Capture the cell that displays the provided text and extract its [X, Y] central coordinate. 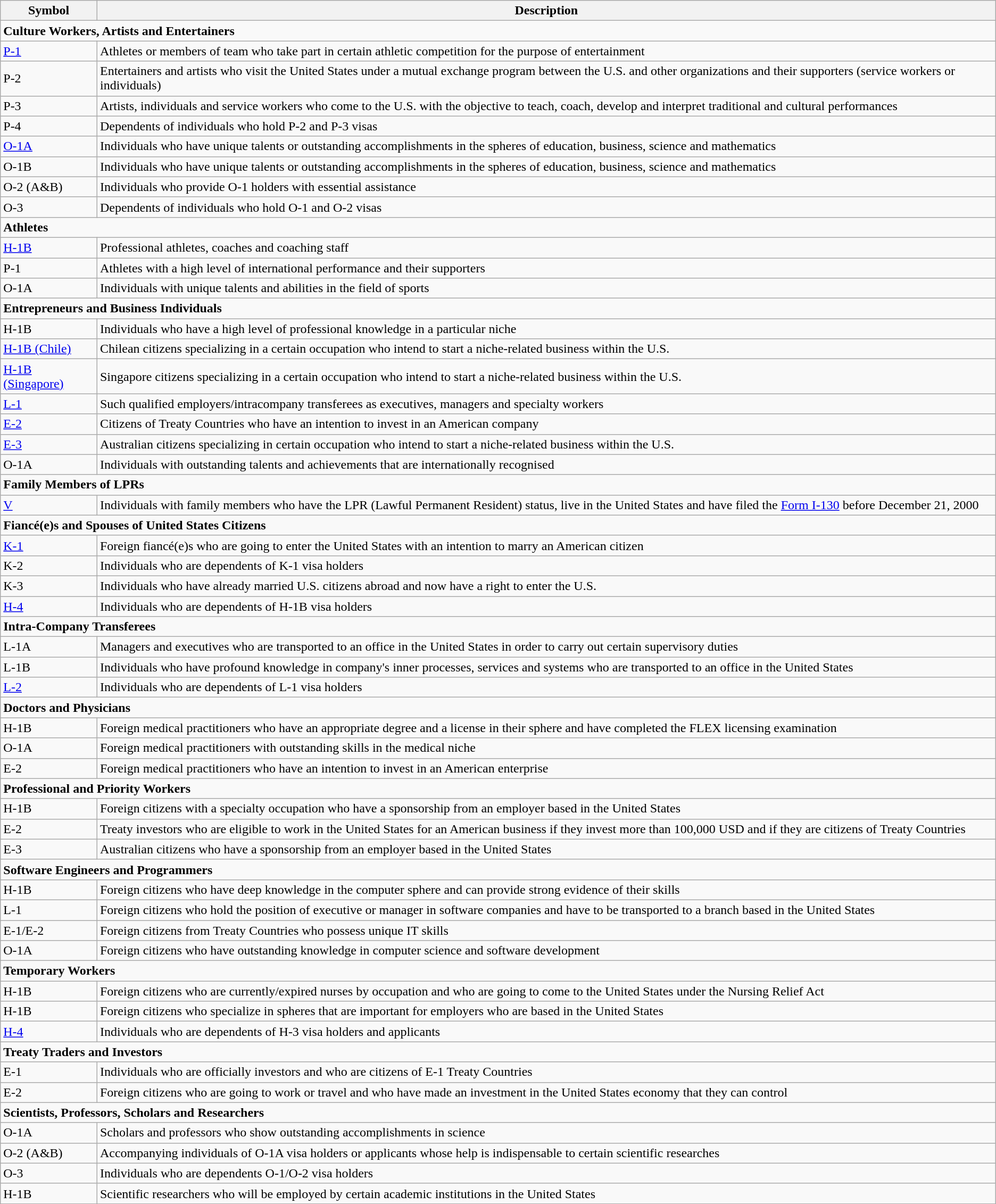
Citizens of Treaty Countries who have an intention to invest in an American company [546, 424]
Individuals who are dependents of K-1 visa holders [546, 566]
Athletes with a high level of international performance and their supporters [546, 268]
K-3 [49, 586]
Individuals who are dependents O-1/O-2 visa holders [546, 1173]
Individuals who have a high level of professional knowledge in a particular niche [546, 329]
Foreign citizens who are currently/expired nurses by occupation and who are going to come to the United States under the Nursing Relief Act [546, 991]
Scientific researchers who will be employed by certain academic institutions in the United States [546, 1193]
K-2 [49, 566]
Singapore citizens specializing in a certain occupation who intend to start a niche-related business within the U.S. [546, 377]
Symbol [49, 11]
Individuals with unique talents and abilities in the field of sports [546, 288]
Individuals who are dependents of H-1B visa holders [546, 606]
P-3 [49, 106]
Software Engineers and Programmers [498, 869]
Doctors and Physicians [498, 708]
Individuals who have already married U.S. citizens abroad and now have a right to enter the U.S. [546, 586]
Professional and Priority Workers [498, 788]
Australian citizens who have a sponsorship from an employer based in the United States [546, 849]
Athletes or members of team who take part in certain athletic competition for the purpose of entertainment [546, 51]
L-1B [49, 667]
Culture Workers, Artists and Entertainers [498, 31]
Accompanying individuals of O-1A visa holders or applicants whose help is indispensable to certain scientific researches [546, 1153]
P-2 [49, 79]
Fiancé(e)s and Spouses of United States Citizens [498, 525]
Foreign citizens who have outstanding knowledge in computer science and software development [546, 951]
Description [546, 11]
P-4 [49, 126]
Entrepreneurs and Business Individuals [498, 309]
H-1B (Singapore) [49, 377]
Managers and executives who are transported to an office in the United States in order to carry out certain supervisory duties [546, 647]
Treaty Traders and Investors [498, 1052]
Scientists, Professors, Scholars and Researchers [498, 1112]
Athletes [498, 227]
Dependents of individuals who hold P-2 and P-3 visas [546, 126]
Australian citizens specializing in certain occupation who intend to start a niche-related business within the U.S. [546, 444]
Foreign citizens with a specialty occupation who have a sponsorship from an employer based in the United States [546, 809]
Temporary Workers [498, 971]
Family Members of LPRs [498, 485]
Such qualified employers/intracompany transferees as executives, managers and specialty workers [546, 404]
L-1A [49, 647]
V [49, 505]
Foreign medical practitioners who have an appropriate degree and a license in their sphere and have completed the FLEX licensing examination [546, 728]
H-1B (Chile) [49, 349]
Foreign fiancé(e)s who are going to enter the United States with an intention to marry an American citizen [546, 545]
Individuals who have profound knowledge in company's inner processes, services and systems who are transported to an office in the United States [546, 667]
Individuals who are dependents of L-1 visa holders [546, 687]
Foreign citizens who specialize in spheres that are important for employers who are based in the United States [546, 1011]
Individuals who are officially investors and who are citizens of E-1 Treaty Countries [546, 1072]
Individuals who are dependents of H-3 visa holders and applicants [546, 1032]
Chilean citizens specializing in a certain occupation who intend to start a niche-related business within the U.S. [546, 349]
Foreign citizens from Treaty Countries who possess unique IT skills [546, 931]
Foreign citizens who are going to work or travel and who have made an investment in the United States economy that they can control [546, 1092]
Dependents of individuals who hold O-1 and O-2 visas [546, 207]
Intra-Company Transferees [498, 627]
O-1B [49, 167]
Professional athletes, coaches and coaching staff [546, 247]
Scholars and professors who show outstanding accomplishments in science [546, 1133]
K-1 [49, 545]
Foreign citizens who have deep knowledge in the computer sphere and can provide strong evidence of their skills [546, 890]
L-2 [49, 687]
Foreign medical practitioners who have an intention to invest in an American enterprise [546, 768]
E-1 [49, 1072]
Individuals who provide O-1 holders with essential assistance [546, 187]
Individuals with outstanding talents and achievements that are internationally recognised [546, 464]
Foreign medical practitioners with outstanding skills in the medical niche [546, 748]
E-1/E-2 [49, 931]
